Find where the given text appears and provide that cell's center as [x, y] coordinate. 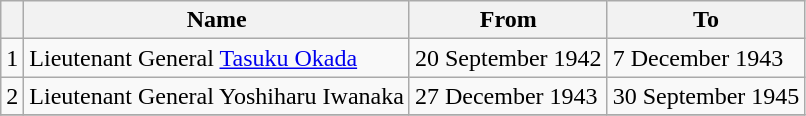
30 September 1945 [706, 96]
Name [217, 20]
Lieutenant General Tasuku Okada [217, 58]
To [706, 20]
2 [12, 96]
7 December 1943 [706, 58]
20 September 1942 [508, 58]
From [508, 20]
27 December 1943 [508, 96]
1 [12, 58]
Lieutenant General Yoshiharu Iwanaka [217, 96]
